Detect which cell encompasses the target text, then output its (X, Y) center coordinate. 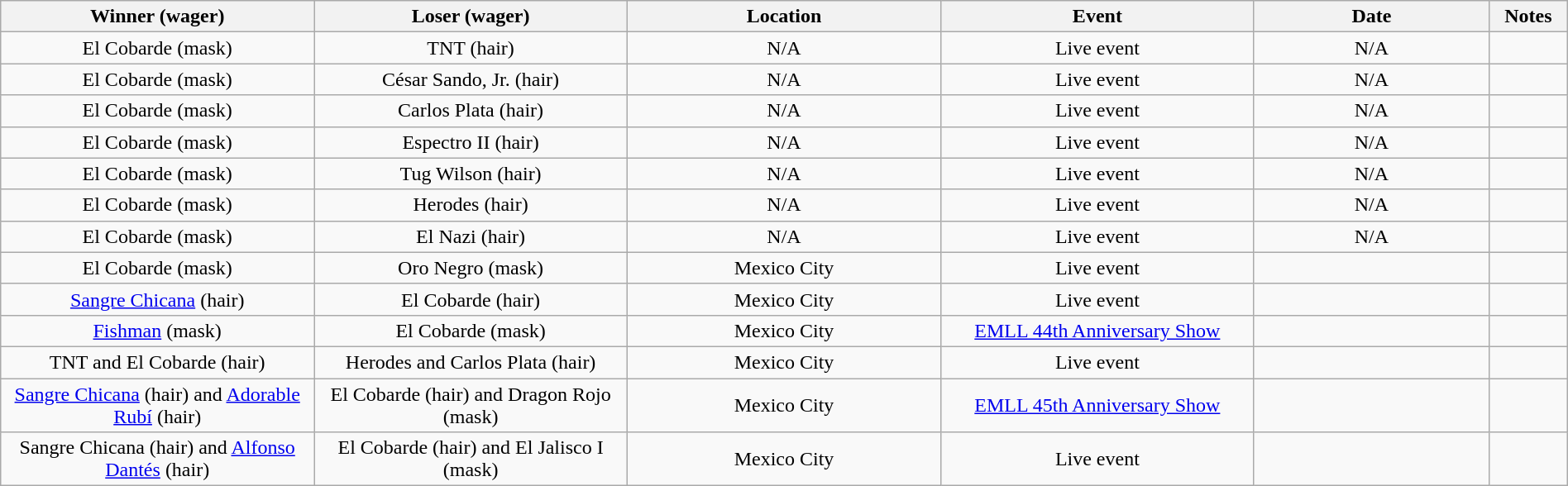
Sangre Chicana (hair) and Adorable Rubí (hair) (157, 405)
Sangre Chicana (hair) and Alfonso Dantés (hair) (157, 460)
Location (784, 17)
Carlos Plata (hair) (471, 111)
TNT and El Cobarde (hair) (157, 362)
EMLL 44th Anniversary Show (1097, 331)
Fishman (mask) (157, 331)
Date (1371, 17)
El Cobarde (hair) and El Jalisco I (mask) (471, 460)
EMLL 45th Anniversary Show (1097, 405)
Tug Wilson (hair) (471, 174)
El Nazi (hair) (471, 236)
TNT (hair) (471, 48)
Espectro II (hair) (471, 142)
Notes (1528, 17)
Herodes (hair) (471, 205)
Event (1097, 17)
Sangre Chicana (hair) (157, 299)
Loser (wager) (471, 17)
El Cobarde (hair) (471, 299)
César Sando, Jr. (hair) (471, 79)
El Cobarde (hair) and Dragon Rojo (mask) (471, 405)
Winner (wager) (157, 17)
Herodes and Carlos Plata (hair) (471, 362)
Oro Negro (mask) (471, 268)
